Return the [x, y] coordinate for the center point of the cell that contains the specified text.  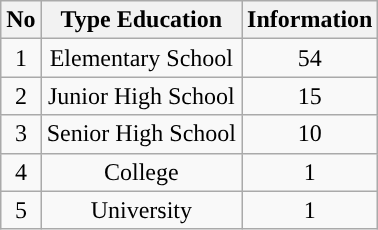
15 [310, 96]
University [141, 210]
No [21, 20]
3 [21, 134]
4 [21, 172]
10 [310, 134]
College [141, 172]
Junior High School [141, 96]
54 [310, 58]
Senior High School [141, 134]
Information [310, 20]
2 [21, 96]
Type Education [141, 20]
Elementary School [141, 58]
5 [21, 210]
